Capture the cell that displays the provided text and extract its (x, y) central coordinate. 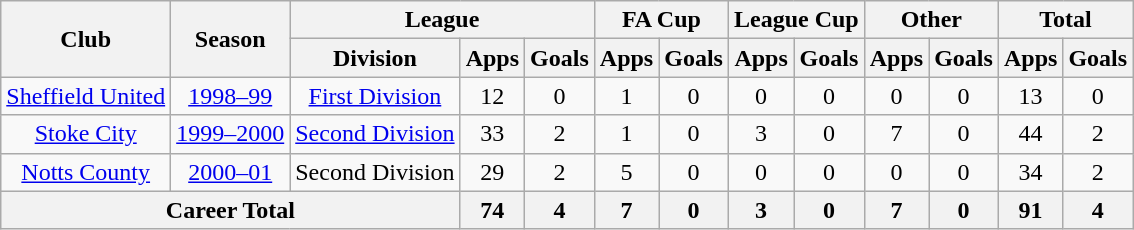
League (442, 20)
2000–01 (230, 172)
Division (375, 58)
33 (492, 134)
12 (492, 96)
Notts County (86, 172)
First Division (375, 96)
1999–2000 (230, 134)
44 (1030, 134)
1998–99 (230, 96)
Sheffield United (86, 96)
FA Cup (661, 20)
League Cup (796, 20)
5 (626, 172)
Other (931, 20)
29 (492, 172)
Season (230, 39)
Career Total (230, 210)
13 (1030, 96)
34 (1030, 172)
91 (1030, 210)
Club (86, 39)
Stoke City (86, 134)
74 (492, 210)
Total (1065, 20)
